Find where the given text appears and provide that cell's center as (X, Y) coordinate. 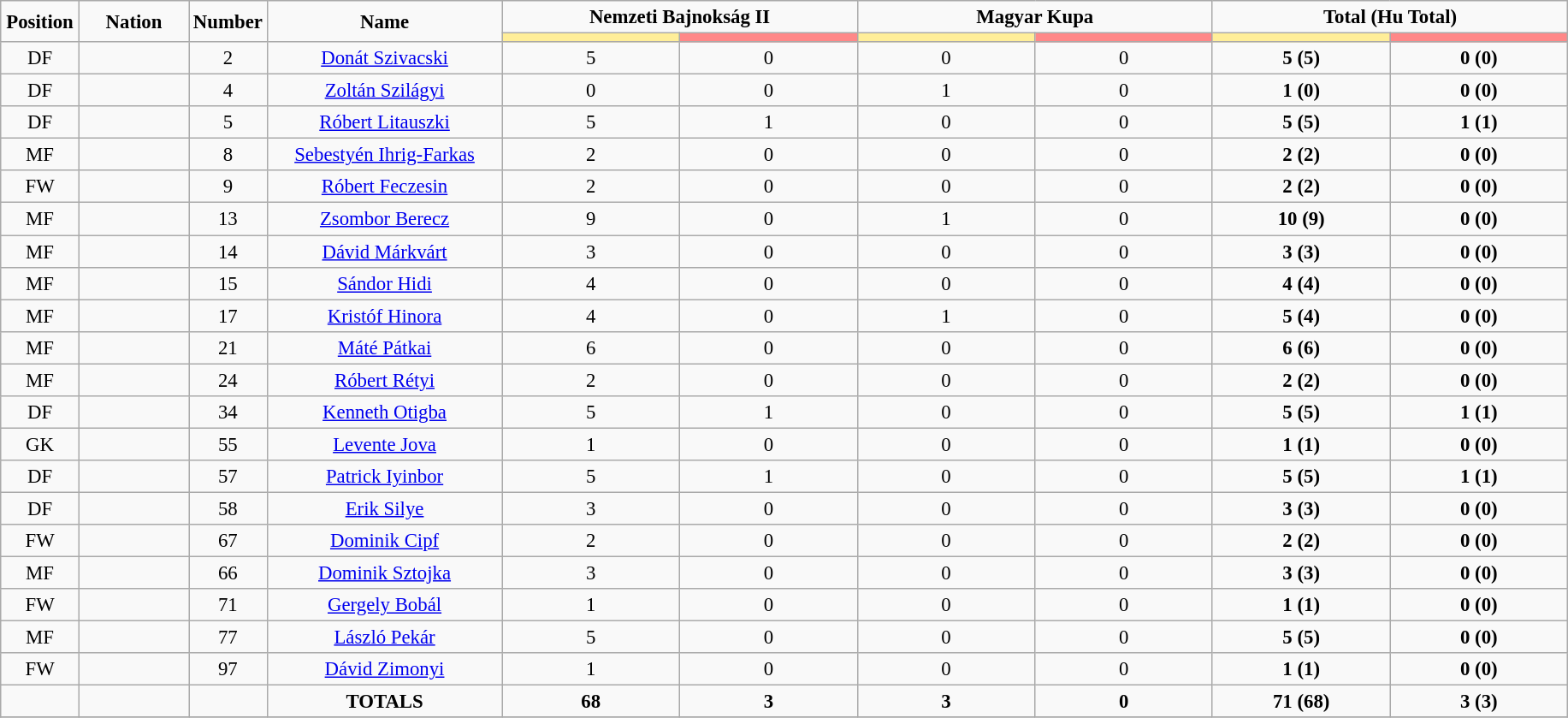
Máté Pátkai (385, 347)
24 (228, 380)
15 (228, 283)
Donát Szivacski (385, 58)
Zoltán Szilágyi (385, 91)
13 (228, 219)
68 (591, 702)
10 (9) (1301, 219)
Dávid Márkvárt (385, 252)
55 (228, 444)
GK (40, 444)
Nemzeti Bajnokság II (679, 17)
Dávid Zimonyi (385, 669)
Dominik Cipf (385, 541)
Gergely Bobál (385, 605)
71 (68) (1301, 702)
Róbert Rétyi (385, 380)
Róbert Litauszki (385, 122)
Patrick Iyinbor (385, 477)
László Pekár (385, 638)
14 (228, 252)
Sándor Hidi (385, 283)
4 (4) (1301, 283)
Total (Hu Total) (1389, 17)
1 (0) (1301, 91)
58 (228, 508)
Kenneth Otigba (385, 412)
66 (228, 573)
67 (228, 541)
Zsombor Berecz (385, 219)
34 (228, 412)
Nation (133, 21)
Levente Jova (385, 444)
6 (6) (1301, 347)
Name (385, 21)
Number (228, 21)
6 (591, 347)
TOTALS (385, 702)
Dominik Sztojka (385, 573)
Róbert Feczesin (385, 187)
71 (228, 605)
21 (228, 347)
5 (4) (1301, 316)
8 (228, 155)
97 (228, 669)
17 (228, 316)
Position (40, 21)
57 (228, 477)
77 (228, 638)
Kristóf Hinora (385, 316)
Erik Silye (385, 508)
Sebestyén Ihrig-Farkas (385, 155)
Magyar Kupa (1035, 17)
